Find where the given text appears and provide that cell's center as (X, Y) coordinate. 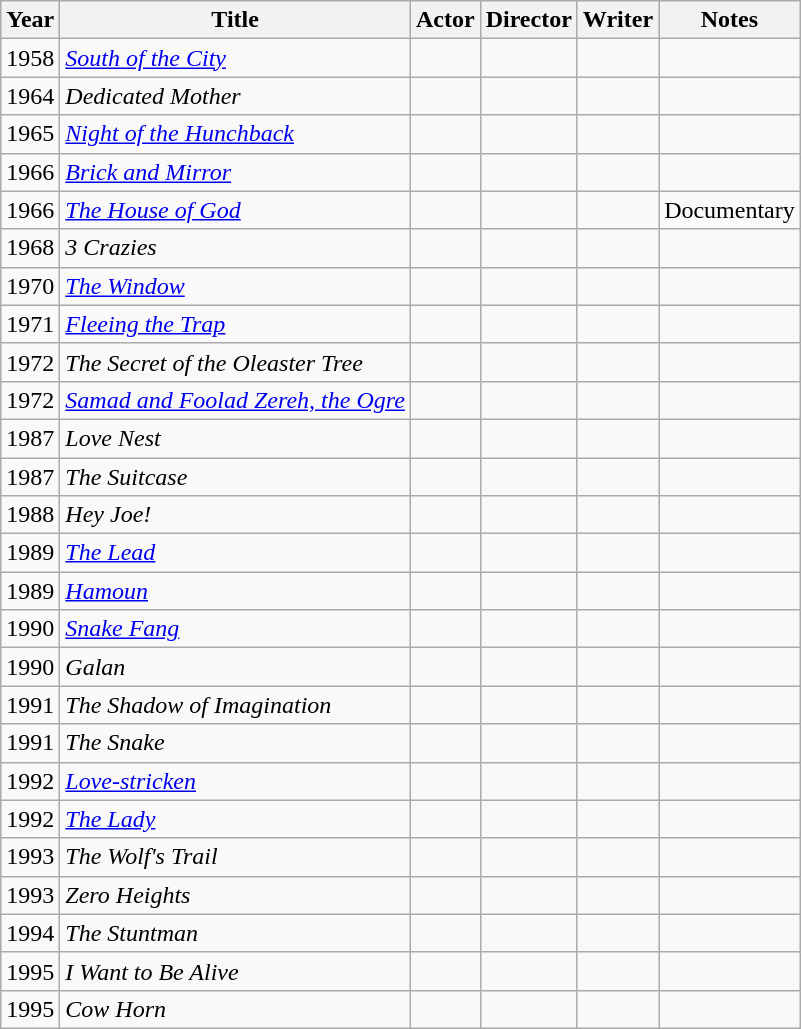
Writer (618, 20)
1970 (30, 286)
I Want to Be Alive (236, 971)
Year (30, 20)
Director (528, 20)
Dedicated Mother (236, 96)
1965 (30, 134)
Fleeing the Trap (236, 324)
Love-stricken (236, 781)
The Stuntman (236, 933)
Galan (236, 667)
Snake Fang (236, 629)
South of the City (236, 58)
Actor (445, 20)
The Snake (236, 743)
Documentary (730, 210)
1958 (30, 58)
1968 (30, 248)
3 Crazies (236, 248)
Samad and Foolad Zereh, the Ogre (236, 400)
Brick and Mirror (236, 172)
The House of God (236, 210)
1971 (30, 324)
The Secret of the Oleaster Tree (236, 362)
The Lead (236, 553)
Night of the Hunchback (236, 134)
Hey Joe! (236, 515)
Love Nest (236, 438)
The Wolf's Trail (236, 857)
1988 (30, 515)
Hamoun (236, 591)
Title (236, 20)
Cow Horn (236, 1009)
Notes (730, 20)
The Lady (236, 819)
The Shadow of Imagination (236, 705)
1964 (30, 96)
Zero Heights (236, 895)
1994 (30, 933)
The Window (236, 286)
The Suitcase (236, 477)
